Extract the (x, y) coordinate from the center of the cell holding the provided text.  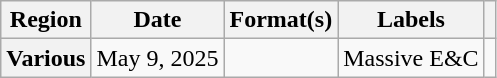
Format(s) (281, 20)
Date (158, 20)
Region (46, 20)
Labels (411, 20)
Massive E&C (411, 58)
May 9, 2025 (158, 58)
Various (46, 58)
